Detect which cell encompasses the target text, then output its (x, y) center coordinate. 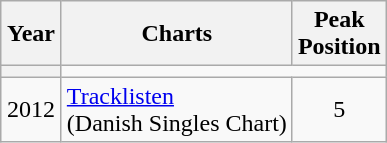
Charts (176, 34)
Peak Position (339, 34)
Tracklisten (Danish Singles Chart) (176, 110)
Year (32, 34)
5 (339, 110)
2012 (32, 110)
